Determine the [x, y] coordinate at the center of the cell enclosing the given text.  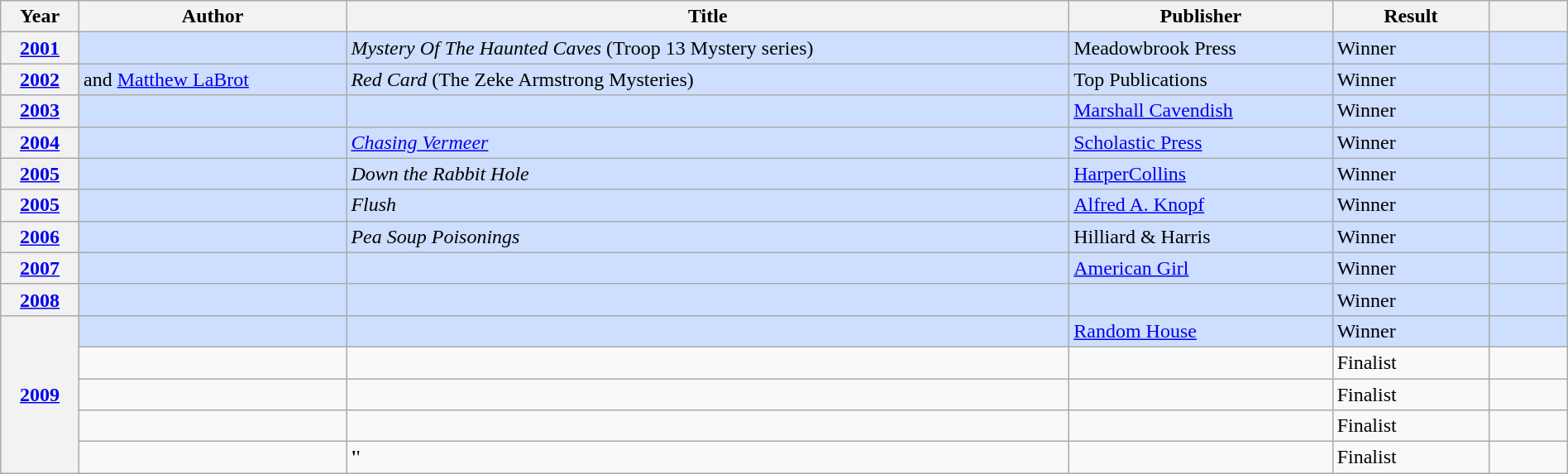
Author [212, 17]
Chasing Vermeer [708, 142]
2002 [40, 79]
American Girl [1201, 268]
2001 [40, 48]
2003 [40, 111]
Pea Soup Poisonings [708, 237]
Mystery Of The Haunted Caves (Troop 13 Mystery series) [708, 48]
2004 [40, 142]
Meadowbrook Press [1201, 48]
Hilliard & Harris [1201, 237]
HarperCollins [1201, 174]
'' [708, 457]
2006 [40, 237]
and Matthew LaBrot [212, 79]
Alfred A. Knopf [1201, 205]
Random House [1201, 331]
Title [708, 17]
Marshall Cavendish [1201, 111]
Year [40, 17]
Flush [708, 205]
Scholastic Press [1201, 142]
Top Publications [1201, 79]
Publisher [1201, 17]
Red Card (The Zeke Armstrong Mysteries) [708, 79]
Result [1411, 17]
2007 [40, 268]
2008 [40, 299]
Down the Rabbit Hole [708, 174]
2009 [40, 394]
